Detect which cell encompasses the target text, then output its [X, Y] center coordinate. 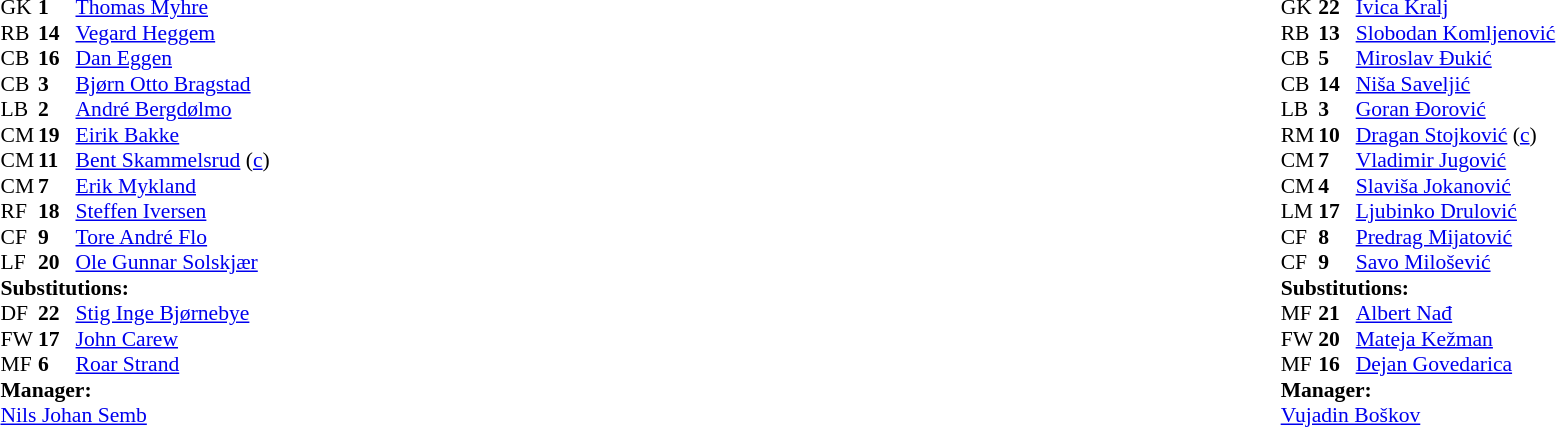
6 [57, 365]
11 [57, 161]
21 [1337, 313]
Tore André Flo [173, 237]
John Carew [173, 339]
18 [57, 211]
Vladimir Jugović [1456, 161]
LF [19, 263]
Slobodan Komljenović [1456, 33]
Dan Eggen [173, 59]
Mateja Kežman [1456, 339]
Ole Gunnar Solskjær [173, 263]
Stig Inge Bjørnebye [173, 313]
5 [1337, 59]
Dejan Govedarica [1456, 365]
Erik Mykland [173, 186]
22 [57, 313]
2 [57, 109]
Slaviša Jokanović [1456, 186]
Bent Skammelsrud (c) [173, 161]
Dragan Stojković (c) [1456, 135]
RF [19, 211]
Eirik Bakke [173, 135]
19 [57, 135]
8 [1337, 237]
Steffen Iversen [173, 211]
10 [1337, 135]
DF [19, 313]
Predrag Mijatović [1456, 237]
Ljubinko Drulović [1456, 211]
RM [1300, 135]
Niša Saveljić [1456, 84]
Savo Milošević [1456, 263]
13 [1337, 33]
André Bergdølmo [173, 109]
Miroslav Đukić [1456, 59]
Bjørn Otto Bragstad [173, 84]
Goran Đorović [1456, 109]
Albert Nađ [1456, 313]
Vegard Heggem [173, 33]
LM [1300, 211]
4 [1337, 186]
Roar Strand [173, 365]
